Find where the given text appears and provide that cell's center as [X, Y] coordinate. 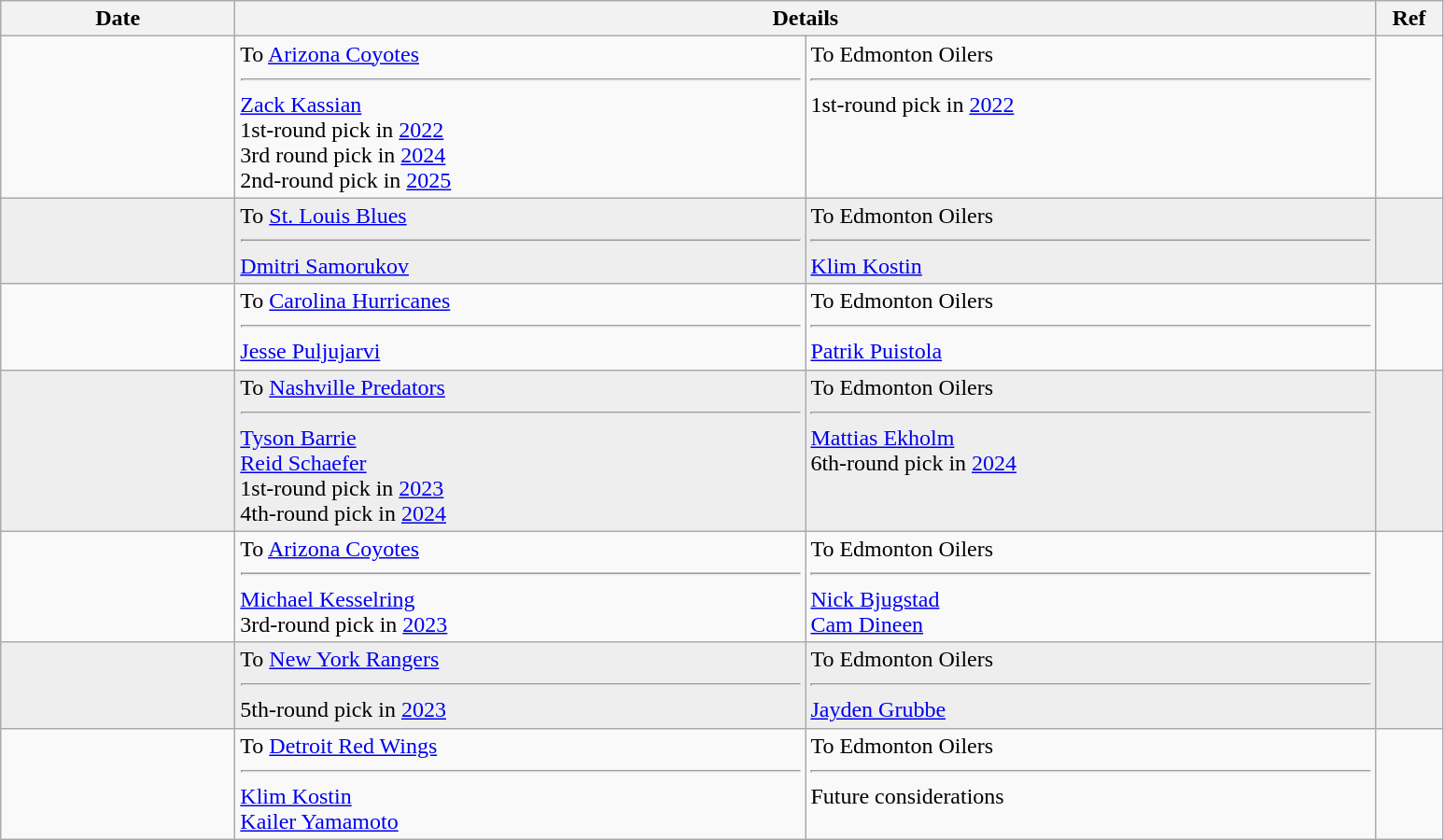
To Edmonton OilersNick BjugstadCam Dineen [1090, 586]
Details [806, 19]
To Edmonton OilersKlim Kostin [1090, 241]
To Edmonton OilersJayden Grubbe [1090, 685]
To Nashville PredatorsTyson BarrieReid Schaefer1st-round pick in 20234th-round pick in 2024 [521, 450]
To Edmonton OilersFuture considerations [1090, 784]
To Arizona CoyotesMichael Kesselring3rd-round pick in 2023 [521, 586]
To Detroit Red WingsKlim KostinKailer Yamamoto [521, 784]
To Edmonton OilersMattias Ekholm6th-round pick in 2024 [1090, 450]
To Carolina HurricanesJesse Puljujarvi [521, 327]
Ref [1409, 19]
To St. Louis BluesDmitri Samorukov [521, 241]
Date [118, 19]
To Edmonton OilersPatrik Puistola [1090, 327]
To New York Rangers5th-round pick in 2023 [521, 685]
To Edmonton Oilers1st-round pick in 2022 [1090, 118]
To Arizona CoyotesZack Kassian1st-round pick in 20223rd round pick in 20242nd-round pick in 2025 [521, 118]
